Determine the [X, Y] coordinate at the center of the cell enclosing the given text.  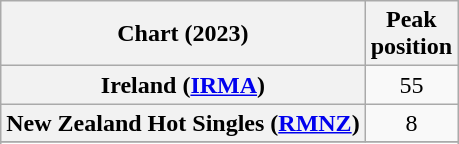
New Zealand Hot Singles (RMNZ) [183, 123]
Peakposition [411, 34]
8 [411, 123]
Chart (2023) [183, 34]
Ireland (IRMA) [183, 85]
55 [411, 85]
